Determine the [X, Y] coordinate at the center of the cell enclosing the given text.  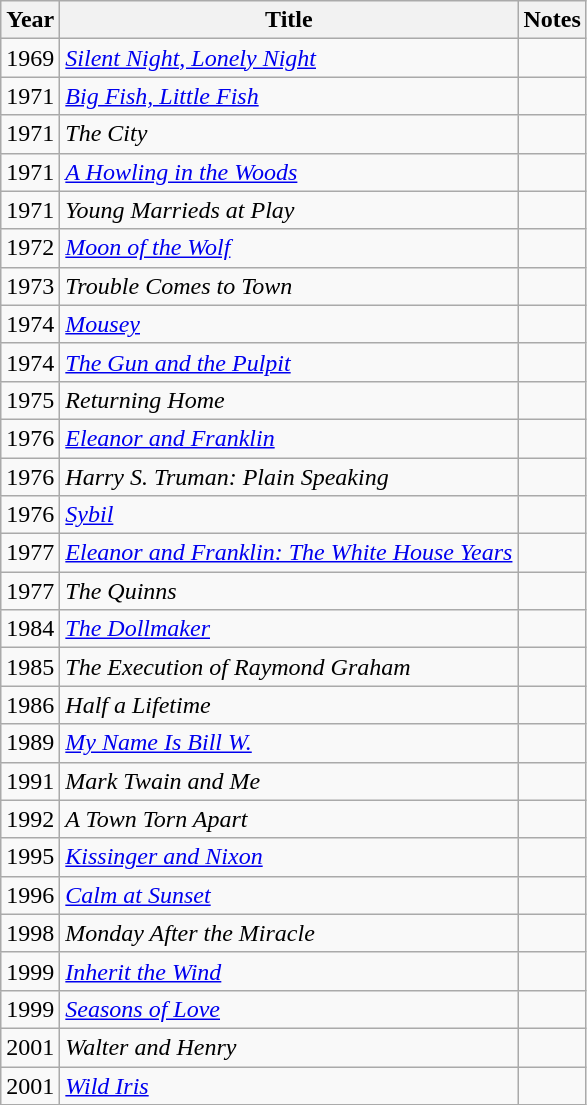
The Execution of Raymond Graham [289, 667]
A Town Torn Apart [289, 819]
Trouble Comes to Town [289, 286]
Silent Night, Lonely Night [289, 58]
1998 [30, 933]
Eleanor and Franklin: The White House Years [289, 553]
Half a Lifetime [289, 705]
1995 [30, 857]
1969 [30, 58]
Eleanor and Franklin [289, 438]
1991 [30, 781]
Young Marrieds at Play [289, 210]
1989 [30, 743]
1996 [30, 895]
1984 [30, 629]
The Dollmaker [289, 629]
1972 [30, 248]
Title [289, 20]
1992 [30, 819]
Notes [552, 20]
1973 [30, 286]
Big Fish, Little Fish [289, 96]
Inherit the Wind [289, 971]
The Gun and the Pulpit [289, 362]
Seasons of Love [289, 1009]
A Howling in the Woods [289, 172]
My Name Is Bill W. [289, 743]
Mousey [289, 324]
Kissinger and Nixon [289, 857]
Wild Iris [289, 1085]
Monday After the Miracle [289, 933]
Calm at Sunset [289, 895]
Harry S. Truman: Plain Speaking [289, 477]
Mark Twain and Me [289, 781]
1975 [30, 400]
Moon of the Wolf [289, 248]
Returning Home [289, 400]
Walter and Henry [289, 1047]
The City [289, 134]
1985 [30, 667]
Sybil [289, 515]
1986 [30, 705]
The Quinns [289, 591]
Year [30, 20]
